From the cell containing the given text, extract its center point as (X, Y) coordinate. 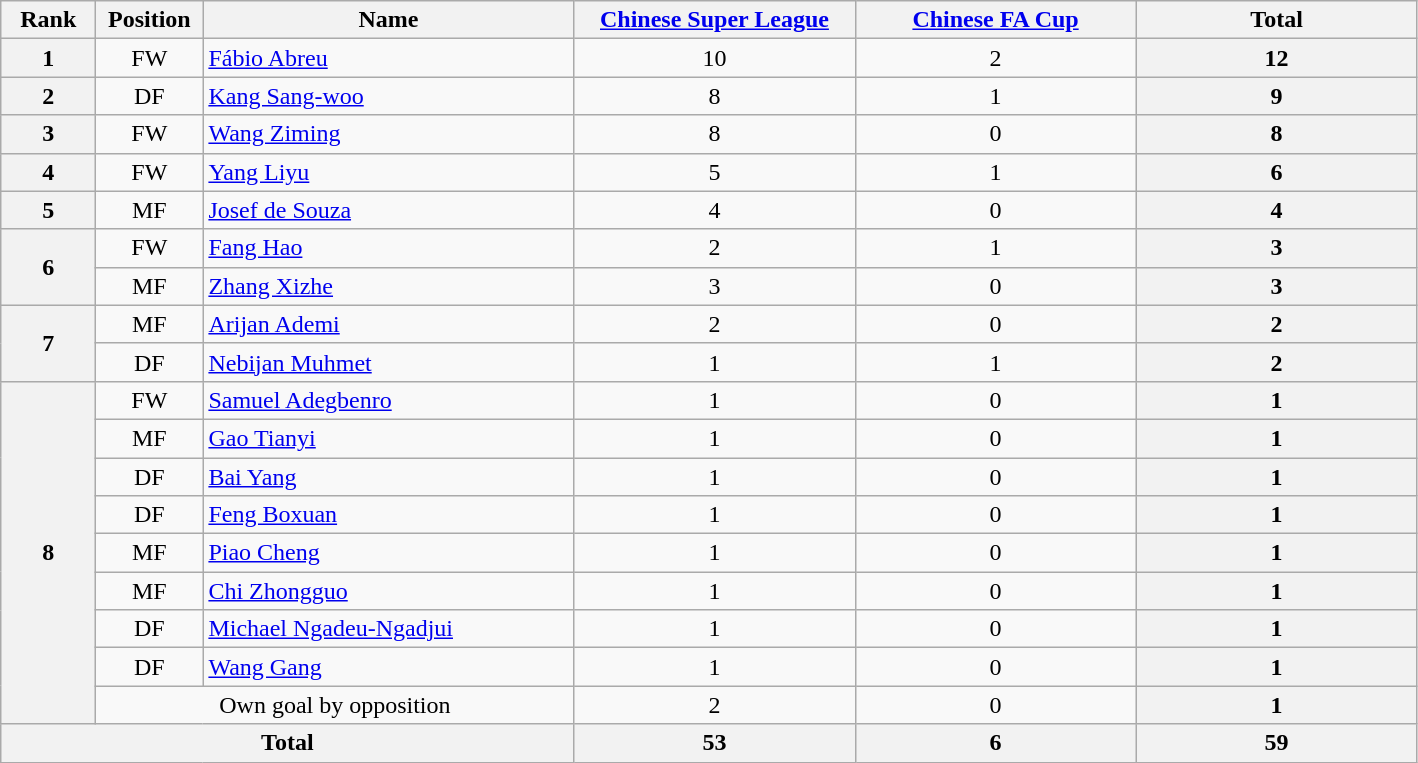
Kang Sang-woo (388, 96)
Gao Tianyi (388, 438)
Feng Boxuan (388, 515)
Zhang Xizhe (388, 286)
Fábio Abreu (388, 58)
53 (714, 743)
59 (1276, 743)
12 (1276, 58)
Own goal by opposition (335, 705)
Chinese FA Cup (996, 20)
Chinese Super League (714, 20)
Nebijan Muhmet (388, 362)
10 (714, 58)
Fang Hao (388, 248)
Rank (48, 20)
9 (1276, 96)
Chi Zhongguo (388, 591)
Wang Gang (388, 667)
Bai Yang (388, 477)
Wang Ziming (388, 134)
Position (150, 20)
Name (388, 20)
Yang Liyu (388, 172)
Arijan Ademi (388, 324)
Samuel Adegbenro (388, 400)
Michael Ngadeu-Ngadjui (388, 629)
7 (48, 343)
Piao Cheng (388, 553)
Josef de Souza (388, 210)
